From the cell containing the given text, extract its center point as [x, y] coordinate. 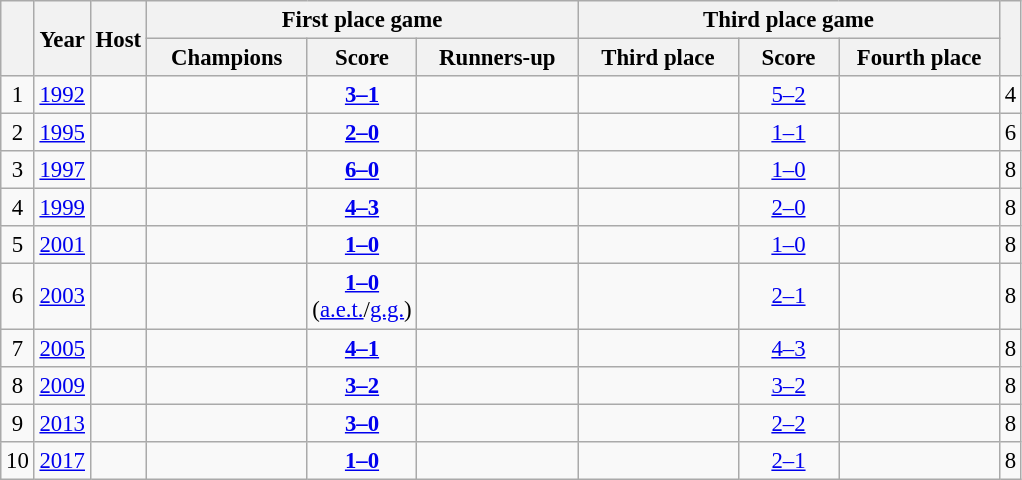
1997 [62, 170]
6–0 [362, 170]
5–2 [788, 95]
1 [18, 95]
Third place [658, 58]
3 [18, 170]
2013 [62, 423]
1992 [62, 95]
Third place game [789, 20]
2009 [62, 385]
Fourth place [920, 58]
4–1 [362, 348]
1–0 (a.e.t./g.g.) [362, 296]
10 [18, 460]
Host [118, 38]
3–1 [362, 95]
9 [18, 423]
2005 [62, 348]
3–0 [362, 423]
2003 [62, 296]
Champions [226, 58]
2001 [62, 245]
5 [18, 245]
First place game [362, 20]
1999 [62, 208]
1995 [62, 133]
Year [62, 38]
2017 [62, 460]
2 [18, 133]
2–2 [788, 423]
Runners-up [498, 58]
1–1 [788, 133]
7 [18, 348]
